Pinpoint the cell where the given text exists, returning its (x, y) midpoint coordinate. 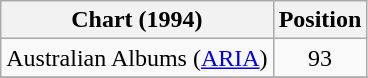
Australian Albums (ARIA) (137, 58)
Position (320, 20)
93 (320, 58)
Chart (1994) (137, 20)
